Extract the (x, y) coordinate from the center of the cell holding the provided text.  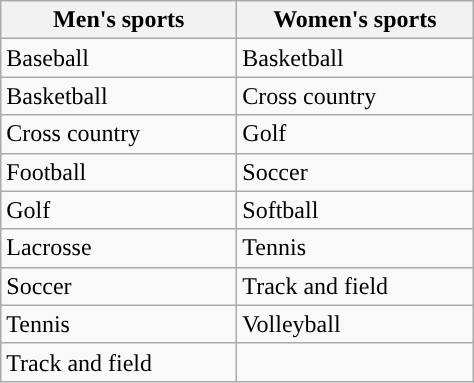
Football (119, 172)
Baseball (119, 58)
Softball (355, 210)
Men's sports (119, 20)
Volleyball (355, 324)
Lacrosse (119, 248)
Women's sports (355, 20)
